Detect which cell encompasses the target text, then output its [x, y] center coordinate. 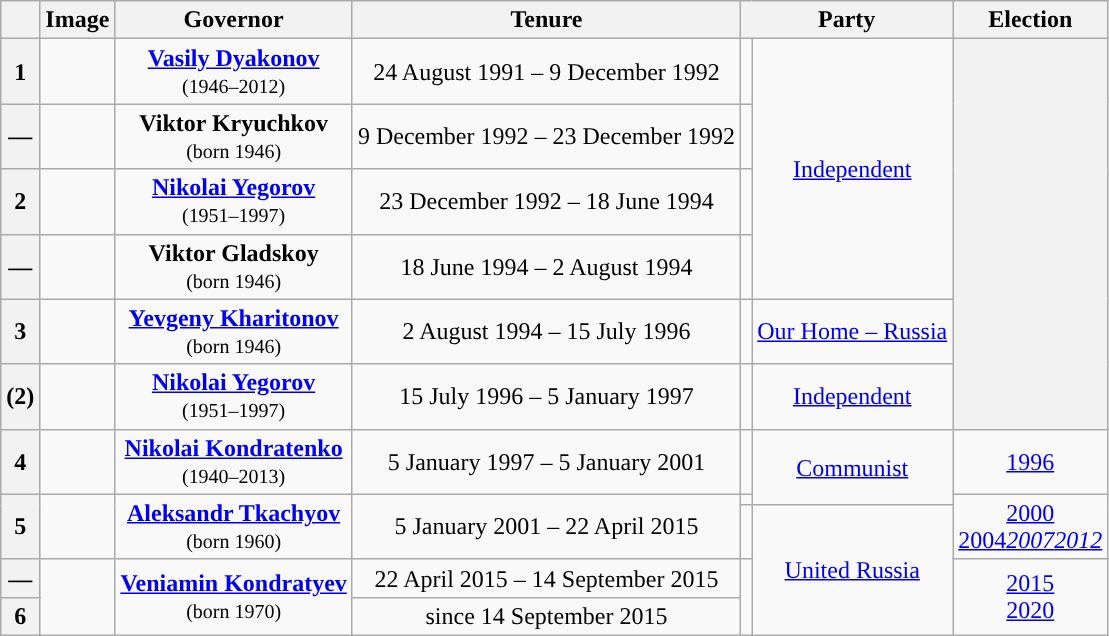
Yevgeny Kharitonov(born 1946) [234, 332]
1 [20, 72]
18 June 1994 – 2 August 1994 [546, 266]
Our Home – Russia [852, 332]
Veniamin Kondratyev(born 1970) [234, 597]
United Russia [852, 570]
Tenure [546, 20]
23 December 1992 – 18 June 1994 [546, 202]
Viktor Kryuchkov(born 1946) [234, 136]
Communist [852, 467]
6 [20, 616]
4 [20, 462]
5 January 1997 – 5 January 2001 [546, 462]
5 [20, 526]
Election [1030, 20]
5 January 2001 – 22 April 2015 [546, 526]
since 14 September 2015 [546, 616]
2 August 1994 – 15 July 1996 [546, 332]
2000200420072012 [1030, 526]
Viktor Gladskoy(born 1946) [234, 266]
24 August 1991 – 9 December 1992 [546, 72]
Nikolai Kondratenko(1940–2013) [234, 462]
2 [20, 202]
9 December 1992 – 23 December 1992 [546, 136]
Governor [234, 20]
Vasily Dyakonov(1946–2012) [234, 72]
Aleksandr Tkachyov(born 1960) [234, 526]
15 July 1996 – 5 January 1997 [546, 396]
20152020 [1030, 597]
22 April 2015 – 14 September 2015 [546, 578]
1996 [1030, 462]
(2) [20, 396]
3 [20, 332]
Image [78, 20]
Party [847, 20]
